Find where the given text appears and provide that cell's center as [x, y] coordinate. 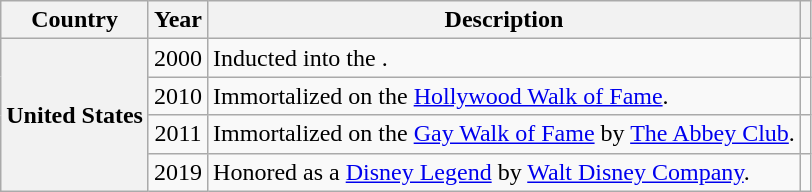
2000 [178, 58]
Description [504, 20]
2011 [178, 134]
Country [75, 20]
Inducted into the . [504, 58]
Immortalized on the Hollywood Walk of Fame. [504, 96]
Year [178, 20]
United States [75, 115]
2019 [178, 172]
Honored as a Disney Legend by Walt Disney Company. [504, 172]
Immortalized on the Gay Walk of Fame by The Abbey Club. [504, 134]
2010 [178, 96]
